Identify which cell holds the provided text, then report its (x, y) central coordinate. 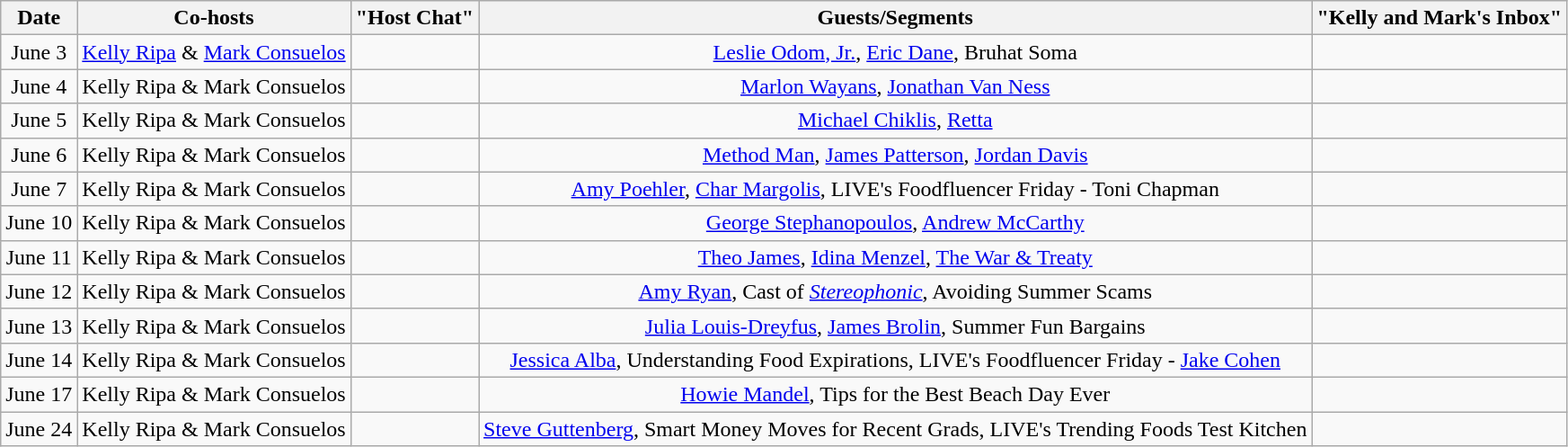
Date (40, 18)
Steve Guttenberg, Smart Money Moves for Recent Grads, LIVE's Trending Foods Test Kitchen (895, 429)
Michael Chiklis, Retta (895, 121)
June 5 (40, 121)
June 24 (40, 429)
June 12 (40, 291)
June 11 (40, 257)
June 3 (40, 52)
Julia Louis-Dreyfus, James Brolin, Summer Fun Bargains (895, 326)
June 6 (40, 155)
Amy Poehler, Char Margolis, LIVE's Foodfluencer Friday - Toni Chapman (895, 189)
Guests/Segments (895, 18)
"Kelly and Mark's Inbox" (1440, 18)
Howie Mandel, Tips for the Best Beach Day Ever (895, 394)
George Stephanopoulos, Andrew McCarthy (895, 223)
June 14 (40, 360)
June 7 (40, 189)
June 10 (40, 223)
"Host Chat" (414, 18)
June 17 (40, 394)
Marlon Wayans, Jonathan Van Ness (895, 86)
Leslie Odom, Jr., Eric Dane, Bruhat Soma (895, 52)
Amy Ryan, Cast of Stereophonic, Avoiding Summer Scams (895, 291)
Method Man, James Patterson, Jordan Davis (895, 155)
Jessica Alba, Understanding Food Expirations, LIVE's Foodfluencer Friday - Jake Cohen (895, 360)
June 13 (40, 326)
Theo James, Idina Menzel, The War & Treaty (895, 257)
June 4 (40, 86)
Co-hosts (214, 18)
